Scan for the cell matching the given text and deliver its [X, Y] coordinate at center. 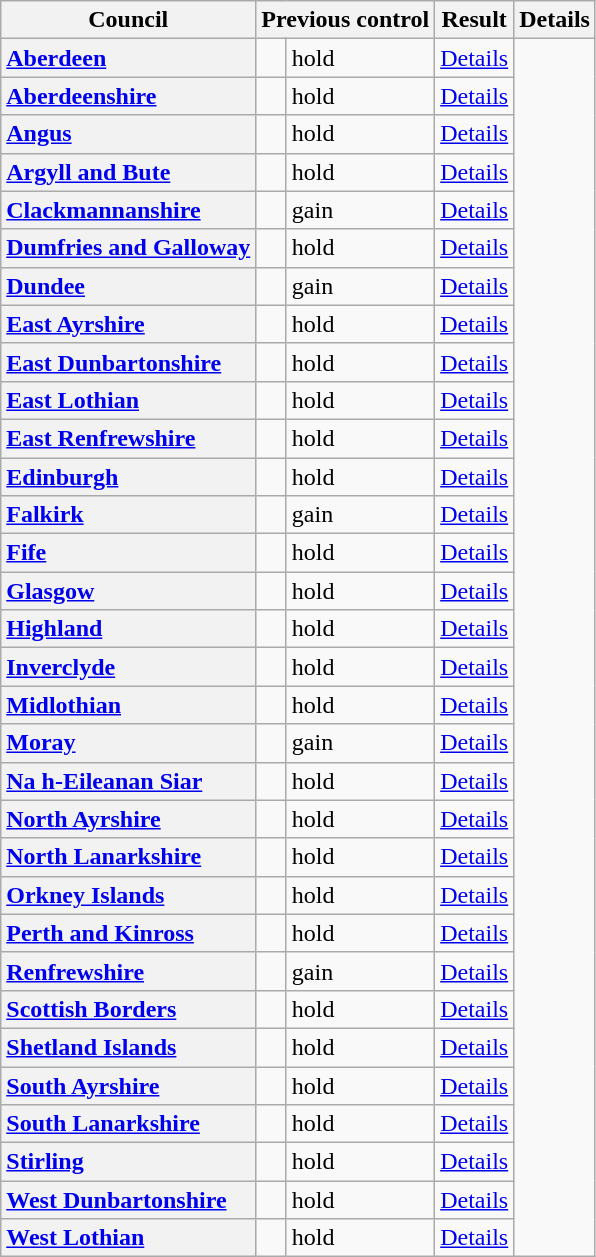
Fife [128, 553]
Stirling [128, 1162]
Orkney Islands [128, 895]
Council [128, 20]
Falkirk [128, 515]
Previous control [346, 20]
Result [474, 20]
Perth and Kinross [128, 933]
Edinburgh [128, 477]
Shetland Islands [128, 1047]
Argyll and Bute [128, 172]
Dumfries and Galloway [128, 248]
South Ayrshire [128, 1085]
Scottish Borders [128, 1009]
East Renfrewshire [128, 438]
Moray [128, 743]
Aberdeen [128, 58]
Dundee [128, 286]
South Lanarkshire [128, 1124]
Na h-Eileanan Siar [128, 781]
East Lothian [128, 400]
North Lanarkshire [128, 857]
Clackmannanshire [128, 210]
North Ayrshire [128, 819]
West Dunbartonshire [128, 1200]
Midlothian [128, 705]
Aberdeenshire [128, 96]
Highland [128, 629]
Angus [128, 134]
Inverclyde [128, 667]
East Ayrshire [128, 324]
Renfrewshire [128, 971]
East Dunbartonshire [128, 362]
West Lothian [128, 1238]
Glasgow [128, 591]
